For the text-containing cell, return its midpoint in [x, y] coordinate format. 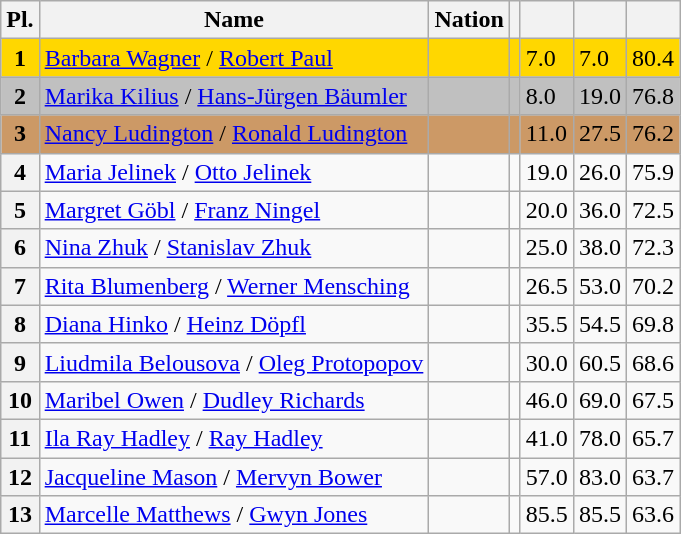
75.9 [652, 172]
Nancy Ludington / Ronald Ludington [234, 134]
57.0 [546, 477]
7 [20, 286]
11.0 [546, 134]
Diana Hinko / Heinz Döpfl [234, 324]
25.0 [546, 248]
1 [20, 58]
Name [234, 20]
35.5 [546, 324]
68.6 [652, 362]
12 [20, 477]
76.8 [652, 96]
26.0 [600, 172]
60.5 [600, 362]
69.8 [652, 324]
10 [20, 400]
3 [20, 134]
83.0 [600, 477]
Marcelle Matthews / Gwyn Jones [234, 515]
70.2 [652, 286]
69.0 [600, 400]
46.0 [546, 400]
78.0 [600, 438]
9 [20, 362]
30.0 [546, 362]
54.5 [600, 324]
Jacqueline Mason / Mervyn Bower [234, 477]
Maria Jelinek / Otto Jelinek [234, 172]
5 [20, 210]
Margret Göbl / Franz Ningel [234, 210]
Nina Zhuk / Stanislav Zhuk [234, 248]
Rita Blumenberg / Werner Mensching [234, 286]
67.5 [652, 400]
4 [20, 172]
Pl. [20, 20]
Maribel Owen / Dudley Richards [234, 400]
11 [20, 438]
6 [20, 248]
72.3 [652, 248]
26.5 [546, 286]
76.2 [652, 134]
13 [20, 515]
63.7 [652, 477]
53.0 [600, 286]
20.0 [546, 210]
80.4 [652, 58]
38.0 [600, 248]
27.5 [600, 134]
36.0 [600, 210]
Ila Ray Hadley / Ray Hadley [234, 438]
63.6 [652, 515]
Liudmila Belousova / Oleg Protopopov [234, 362]
65.7 [652, 438]
Barbara Wagner / Robert Paul [234, 58]
Nation [469, 20]
72.5 [652, 210]
Marika Kilius / Hans-Jürgen Bäumler [234, 96]
2 [20, 96]
41.0 [546, 438]
8.0 [546, 96]
8 [20, 324]
